Find where the given text appears and provide that cell's center as [x, y] coordinate. 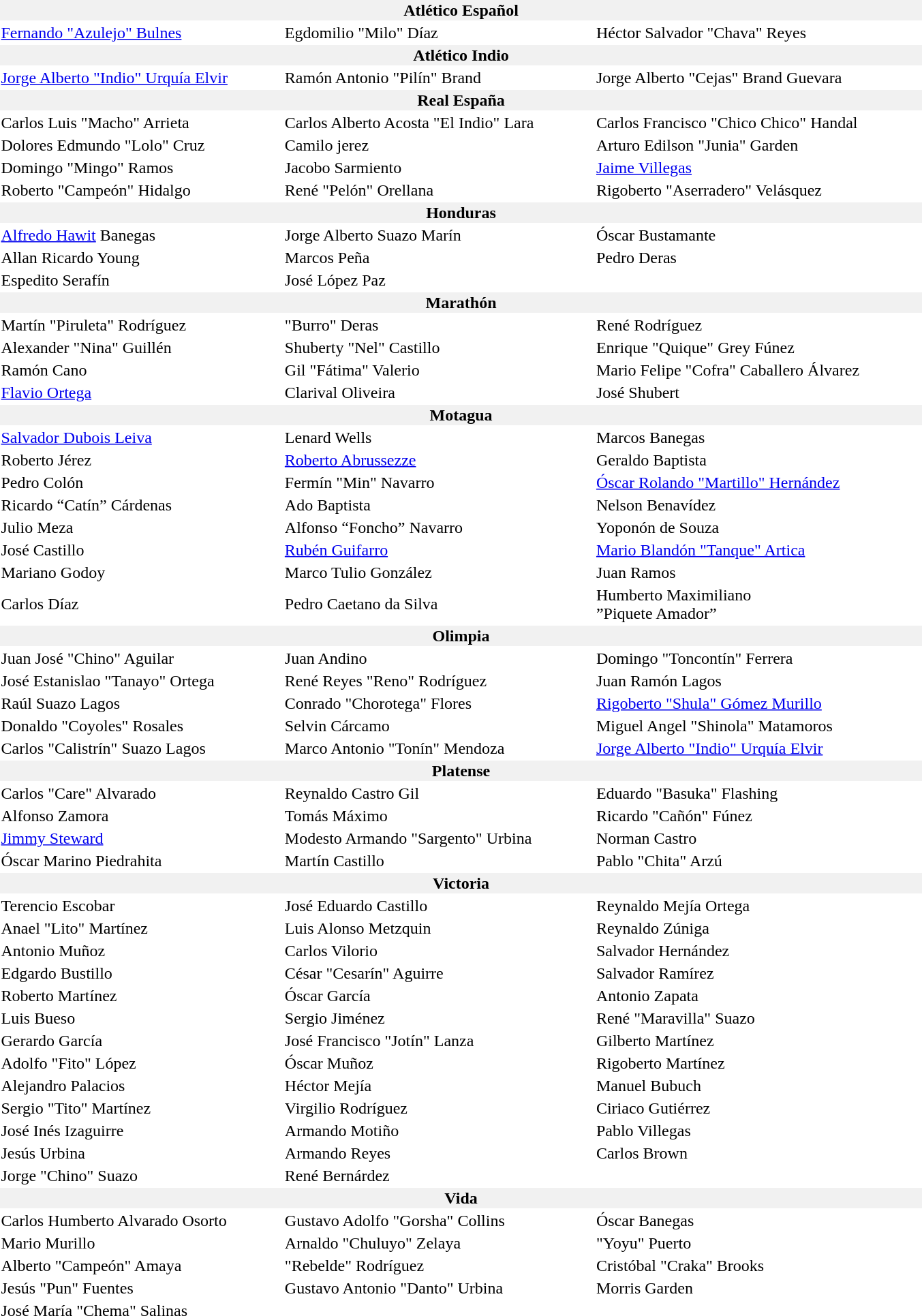
Luis Bueso [140, 1018]
Pedro Colón [140, 483]
Manuel Bubuch [758, 1086]
Jorge Alberto Suazo Marín [438, 235]
Reynaldo Mejía Ortega [758, 906]
Ramón Antonio "Pilín" Brand [438, 78]
Juan Andino [438, 658]
Victoria [461, 883]
Alfredo Hawit Banegas [140, 235]
Óscar Marino Piedrahita [140, 861]
José Shubert [758, 393]
Martín Castillo [438, 861]
Rigoberto Martínez [758, 1063]
Rigoberto "Shula" Gómez Murillo [758, 703]
Egdomilio "Milo" Díaz [438, 33]
Ricardo "Cañón" Fúnez [758, 816]
Tomás Máximo [438, 816]
Yoponón de Souza [758, 527]
Jimmy Steward [140, 838]
Pedro Caetano da Silva [438, 604]
Salvador Ramírez [758, 973]
Conrado "Chorotega" Flores [438, 703]
Vida [461, 1198]
René Rodríguez [758, 325]
Carlos "Calistrín" Suazo Lagos [140, 748]
César "Cesarín" Aguirre [438, 973]
Shuberty "Nel" Castillo [438, 348]
Pablo Villegas [758, 1131]
Carlos Alberto Acosta "El Indio" Lara [438, 123]
Domingo "Mingo" Ramos [140, 168]
Anael "Lito" Martínez [140, 928]
Clarival Oliveira [438, 393]
Ramón Cano [140, 370]
Reynaldo Castro Gil [438, 793]
Pedro Deras [758, 258]
Roberto Abrussezze [438, 460]
Fernando "Azulejo" Bulnes [140, 33]
Pablo "Chita" Arzú [758, 861]
Flavio Ortega [140, 393]
Geraldo Baptista [758, 460]
Atlético Indio [461, 55]
Antonio Zapata [758, 996]
José Eduardo Castillo [438, 906]
Carlos Francisco "Chico Chico" Handal [758, 123]
Donaldo "Coyoles" Rosales [140, 726]
Alexander "Nina" Guillén [140, 348]
Miguel Angel "Shinola" Matamoros [758, 726]
Virgilio Rodríguez [438, 1108]
Terencio Escobar [140, 906]
Marcos Banegas [758, 438]
Armando Reyes [438, 1153]
Arturo Edilson "Junia" Garden [758, 145]
Héctor Salvador "Chava" Reyes [758, 33]
Mario Blandón "Tanque" Artica [758, 550]
Óscar Banegas [758, 1221]
Domingo "Toncontín" Ferrera [758, 658]
Fermín "Min" Navarro [438, 483]
Mario Felipe "Cofra" Caballero Álvarez [758, 370]
Rigoberto "Aserradero" Velásquez [758, 190]
Humberto Maximiliano”Piquete Amador” [758, 604]
Raúl Suazo Lagos [140, 703]
Lenard Wells [438, 438]
Marathón [461, 303]
Alberto "Campeón" Amaya [140, 1266]
Cristóbal "Craka" Brooks [758, 1266]
Jorge Alberto "Cejas" Brand Guevara [758, 78]
Antonio Muñoz [140, 951]
Jesús "Pun" Fuentes [140, 1288]
Motagua [461, 415]
Martín "Piruleta" Rodríguez [140, 325]
Ricardo “Catín” Cárdenas [140, 505]
Enrique "Quique" Grey Fúnez [758, 348]
Sergio Jiménez [438, 1018]
Gustavo Antonio "Danto" Urbina [438, 1288]
Alfonso Zamora [140, 816]
Dolores Edmundo "Lolo" Cruz [140, 145]
Roberto "Campeón" Hidalgo [140, 190]
José Estanislao "Tanayo" Ortega [140, 681]
Salvador Dubois Leiva [140, 438]
Alfonso “Foncho” Navarro [438, 527]
Marco Antonio "Tonín" Mendoza [438, 748]
"Burro" Deras [438, 325]
Roberto Jérez [140, 460]
Óscar García [438, 996]
Morris Garden [758, 1288]
Héctor Mejía [438, 1086]
Modesto Armando "Sargento" Urbina [438, 838]
Carlos Luis "Macho" Arrieta [140, 123]
Óscar Muñoz [438, 1063]
Juan José "Chino" Aguilar [140, 658]
Roberto Martínez [140, 996]
René Reyes "Reno" Rodríguez [438, 681]
Sergio "Tito" Martínez [140, 1108]
Carlos Brown [758, 1153]
Juan Ramos [758, 572]
José Francisco "Jotín" Lanza [438, 1041]
Carlos "Care" Alvarado [140, 793]
Marco Tulio González [438, 572]
René "Maravilla" Suazo [758, 1018]
Óscar Rolando "Martillo" Hernández [758, 483]
Arnaldo "Chuluyo" Zelaya [438, 1243]
Ciriaco Gutiérrez [758, 1108]
Espedito Serafín [140, 280]
José Inés Izaguirre [140, 1131]
José Castillo [140, 550]
Armando Motiño [438, 1131]
Gerardo García [140, 1041]
Nelson Benavídez [758, 505]
Platense [461, 771]
Olimpia [461, 636]
Luis Alonso Metzquin [438, 928]
Jaime Villegas [758, 168]
"Yoyu" Puerto [758, 1243]
Jesús Urbina [140, 1153]
Norman Castro [758, 838]
Edgardo Bustillo [140, 973]
Honduras [461, 213]
Alejandro Palacios [140, 1086]
Jacobo Sarmiento [438, 168]
Rubén Guifarro [438, 550]
Allan Ricardo Young [140, 258]
René Bernárdez [438, 1176]
Adolfo "Fito" López [140, 1063]
José López Paz [438, 280]
Camilo jerez [438, 145]
"Rebelde" Rodríguez [438, 1266]
René "Pelón" Orellana [438, 190]
Juan Ramón Lagos [758, 681]
Mario Murillo [140, 1243]
Salvador Hernández [758, 951]
Marcos Peña [438, 258]
Ado Baptista [438, 505]
Eduardo "Basuka" Flashing [758, 793]
Atlético Español [461, 10]
Reynaldo Zúniga [758, 928]
Gil "Fátima" Valerio [438, 370]
Real España [461, 100]
Carlos Díaz [140, 604]
Gustavo Adolfo "Gorsha" Collins [438, 1221]
Gilberto Martínez [758, 1041]
Óscar Bustamante [758, 235]
Carlos Humberto Alvarado Osorto [140, 1221]
Julio Meza [140, 527]
Mariano Godoy [140, 572]
Selvin Cárcamo [438, 726]
Jorge "Chino" Suazo [140, 1176]
Carlos Vilorio [438, 951]
